Output the (x, y) coordinate of the center of the cell containing the given text.  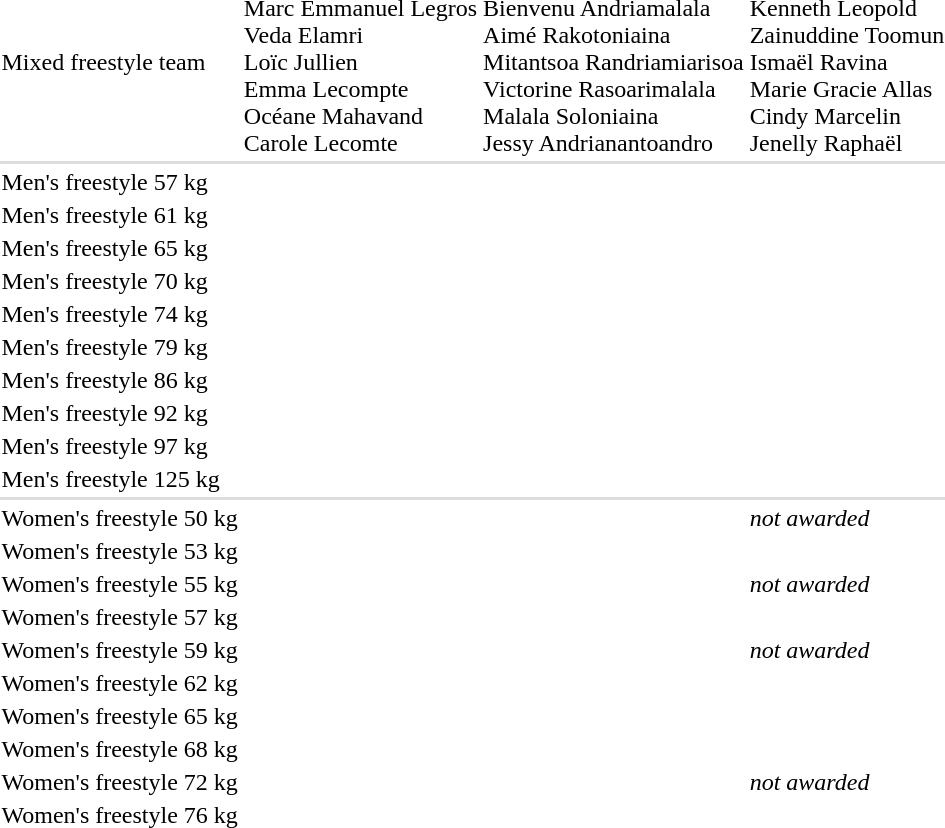
Women's freestyle 55 kg (120, 584)
Men's freestyle 86 kg (120, 380)
Women's freestyle 68 kg (120, 749)
Men's freestyle 57 kg (120, 182)
Men's freestyle 79 kg (120, 347)
Men's freestyle 61 kg (120, 215)
Men's freestyle 70 kg (120, 281)
Women's freestyle 72 kg (120, 782)
Women's freestyle 65 kg (120, 716)
Women's freestyle 53 kg (120, 551)
Women's freestyle 57 kg (120, 617)
Women's freestyle 50 kg (120, 518)
Men's freestyle 65 kg (120, 248)
Men's freestyle 125 kg (120, 479)
Men's freestyle 92 kg (120, 413)
Women's freestyle 59 kg (120, 650)
Men's freestyle 97 kg (120, 446)
Women's freestyle 62 kg (120, 683)
Men's freestyle 74 kg (120, 314)
